Identify which cell holds the provided text, then report its [X, Y] central coordinate. 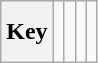
Key [27, 32]
